Return the (x, y) coordinate for the center point of the cell that contains the specified text.  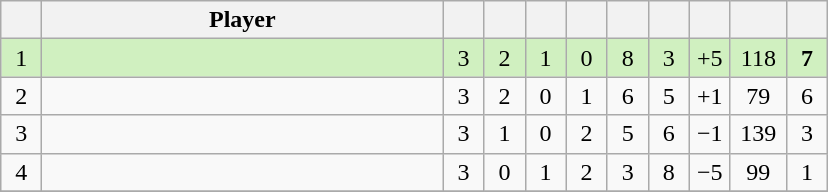
7 (806, 58)
118 (758, 58)
−5 (710, 172)
−1 (710, 134)
79 (758, 96)
+1 (710, 96)
4 (22, 172)
+5 (710, 58)
Player (242, 20)
99 (758, 172)
139 (758, 134)
